Pinpoint the cell where the given text exists, returning its (x, y) midpoint coordinate. 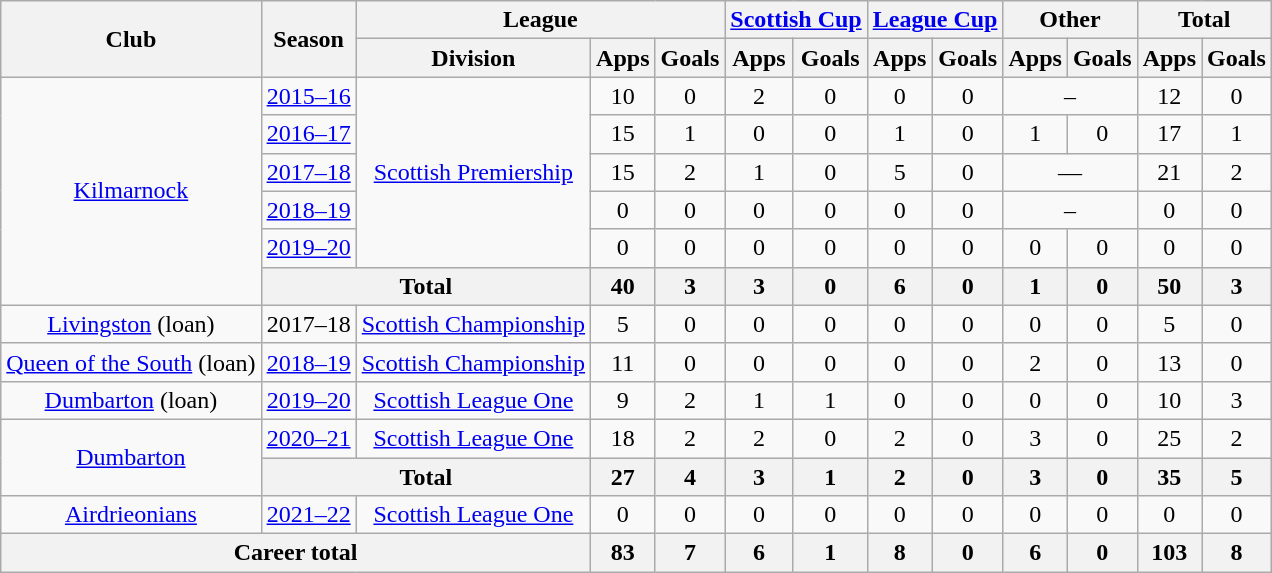
2021–22 (308, 515)
27 (623, 477)
Club (131, 39)
Season (308, 39)
— (1070, 172)
11 (623, 362)
Airdrieonians (131, 515)
Kilmarnock (131, 191)
4 (690, 477)
40 (623, 286)
Dumbarton (131, 457)
21 (1169, 172)
7 (690, 553)
18 (623, 438)
50 (1169, 286)
2015–16 (308, 96)
Career total (296, 553)
103 (1169, 553)
Livingston (loan) (131, 324)
17 (1169, 134)
13 (1169, 362)
Queen of the South (loan) (131, 362)
35 (1169, 477)
9 (623, 400)
Other (1070, 20)
12 (1169, 96)
25 (1169, 438)
83 (623, 553)
2020–21 (308, 438)
Dumbarton (loan) (131, 400)
2016–17 (308, 134)
Scottish Cup (796, 20)
League (540, 20)
Scottish Premiership (473, 172)
League Cup (935, 20)
Division (473, 58)
